Detect which cell encompasses the target text, then output its [x, y] center coordinate. 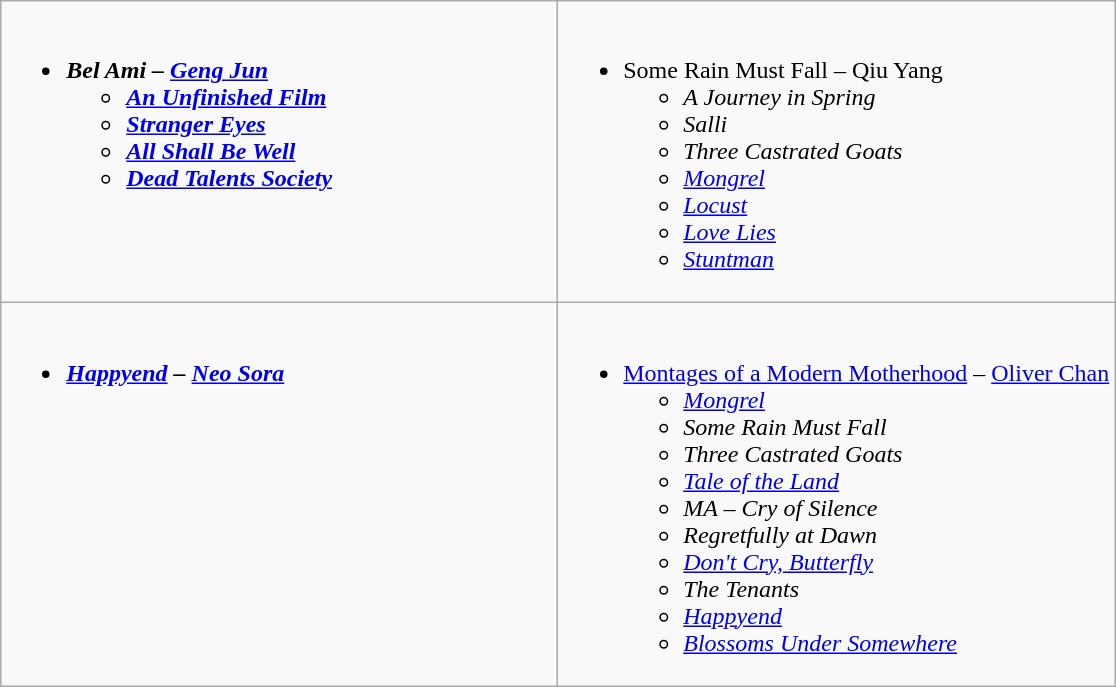
Some Rain Must Fall – Qiu YangA Journey in SpringSalliThree Castrated GoatsMongrelLocustLove LiesStuntman [836, 152]
Happyend – Neo Sora [280, 494]
Bel Ami – Geng JunAn Unfinished FilmStranger EyesAll Shall Be WellDead Talents Society [280, 152]
